For the text-containing cell, return its midpoint in [x, y] coordinate format. 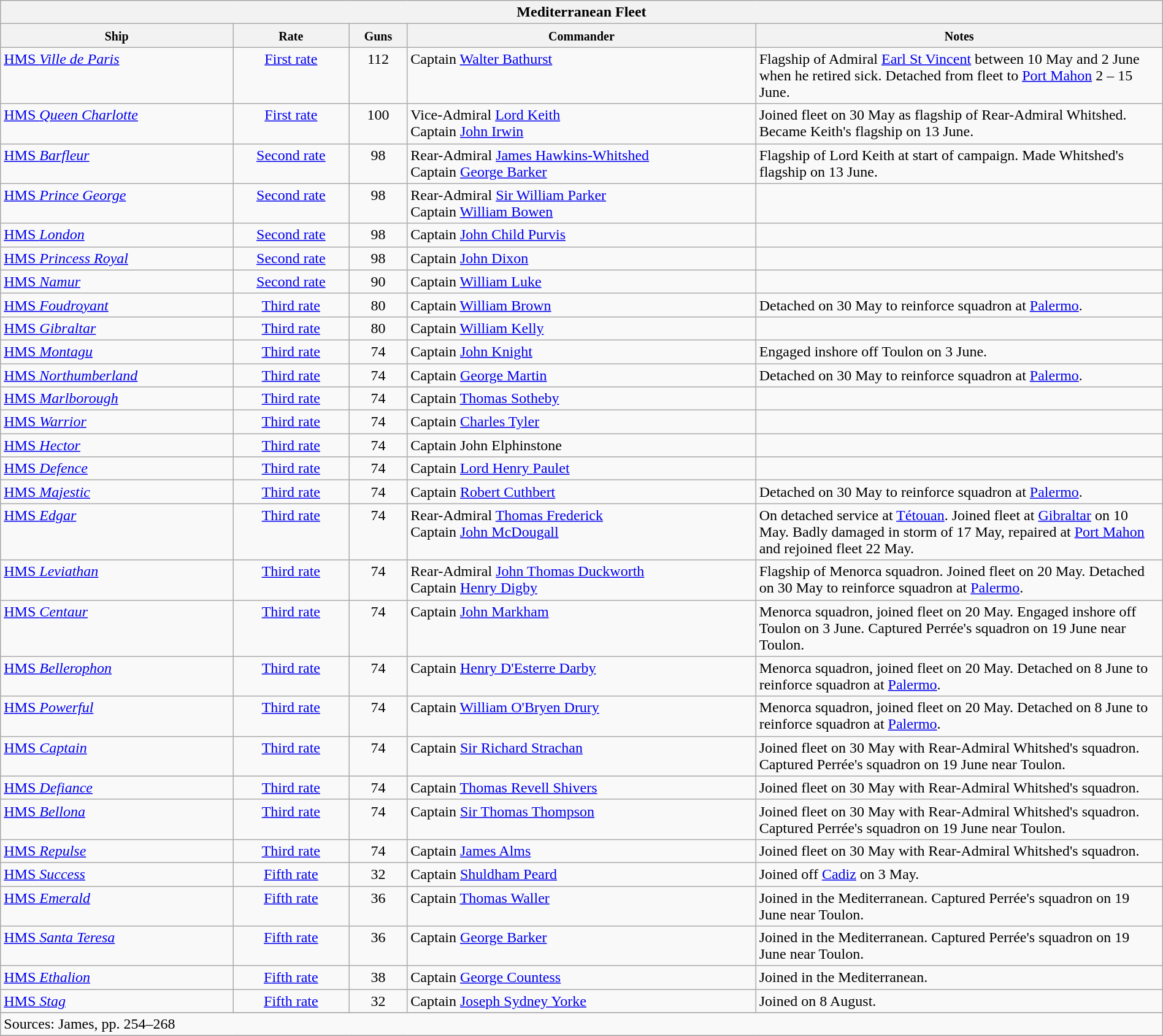
Captain John Dixon [581, 258]
HMS Warrior [117, 422]
Captain Shuldham Peard [581, 874]
Menorca squadron, joined fleet on 20 May. Engaged inshore off Toulon on 3 June. Captured Perrée's squadron on 19 June near Toulon. [959, 628]
HMS Marlborough [117, 399]
HMS London [117, 235]
Joined on 8 August. [959, 1001]
HMS Repulse [117, 851]
HMS Montagu [117, 351]
Captain Henry D'Esterre Darby [581, 676]
HMS Captain [117, 756]
HMS Namur [117, 282]
Captain William Brown [581, 305]
Captain John Elphinstone [581, 445]
Rear-Admiral James Hawkins-WhitshedCaptain George Barker [581, 163]
HMS Stag [117, 1001]
HMS Northumberland [117, 375]
HMS Defence [117, 469]
Captain Thomas Waller [581, 905]
HMS Bellerophon [117, 676]
Captain George Barker [581, 946]
Flagship of Menorca squadron. Joined fleet on 20 May. Detached on 30 May to reinforce squadron at Palermo. [959, 580]
Captain James Alms [581, 851]
Ship [117, 36]
Captain Sir Thomas Thompson [581, 819]
Rear-Admiral John Thomas DuckworthCaptain Henry Digby [581, 580]
HMS Prince George [117, 204]
HMS Powerful [117, 716]
90 [378, 282]
Captain Thomas Revell Shivers [581, 788]
HMS Centaur [117, 628]
Captain George Countess [581, 978]
Captain Joseph Sydney Yorke [581, 1001]
Joined fleet on 30 May as flagship of Rear-Admiral Whitshed. Became Keith's flagship on 13 June. [959, 124]
Engaged inshore off Toulon on 3 June. [959, 351]
HMS Emerald [117, 905]
Captain John Knight [581, 351]
HMS Defiance [117, 788]
Rear-Admiral Thomas FrederickCaptain John McDougall [581, 532]
HMS Queen Charlotte [117, 124]
Captain William O'Bryen Drury [581, 716]
Captain Thomas Sotheby [581, 399]
HMS Barfleur [117, 163]
HMS Santa Teresa [117, 946]
Captain George Martin [581, 375]
Joined off Cadiz on 3 May. [959, 874]
HMS Hector [117, 445]
Guns [378, 36]
100 [378, 124]
Commander [581, 36]
Captain Sir Richard Strachan [581, 756]
Notes [959, 36]
HMS Foudroyant [117, 305]
Captain William Kelly [581, 328]
Captain Charles Tyler [581, 422]
HMS Success [117, 874]
38 [378, 978]
Flagship of Lord Keith at start of campaign. Made Whitshed's flagship on 13 June. [959, 163]
Sources: James, pp. 254–268 [581, 1024]
HMS Princess Royal [117, 258]
Captain Lord Henry Paulet [581, 469]
Captain John Markham [581, 628]
HMS Ville de Paris [117, 75]
Joined in the Mediterranean. [959, 978]
HMS Majestic [117, 492]
Captain Walter Bathurst [581, 75]
HMS Gibraltar [117, 328]
Flagship of Admiral Earl St Vincent between 10 May and 2 June when he retired sick. Detached from fleet to Port Mahon 2 – 15 June. [959, 75]
HMS Ethalion [117, 978]
Rear-Admiral Sir William ParkerCaptain William Bowen [581, 204]
Captain John Child Purvis [581, 235]
Rate [291, 36]
112 [378, 75]
HMS Leviathan [117, 580]
HMS Bellona [117, 819]
HMS Edgar [117, 532]
Captain William Luke [581, 282]
Vice-Admiral Lord KeithCaptain John Irwin [581, 124]
Captain Robert Cuthbert [581, 492]
Mediterranean Fleet [581, 12]
